For the text-containing cell, return its midpoint in (X, Y) coordinate format. 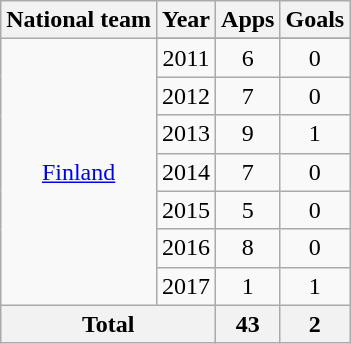
2014 (186, 172)
National team (79, 20)
2013 (186, 134)
6 (248, 58)
Goals (315, 20)
2017 (186, 286)
8 (248, 248)
2012 (186, 96)
2016 (186, 248)
43 (248, 324)
2015 (186, 210)
Apps (248, 20)
9 (248, 134)
2 (315, 324)
Finland (79, 172)
5 (248, 210)
Total (108, 324)
2011 (186, 58)
Year (186, 20)
